Extract the (x, y) coordinate from the center of the cell holding the provided text.  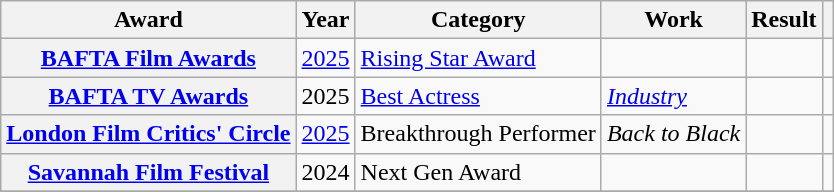
Award (148, 20)
Savannah Film Festival (148, 172)
Work (673, 20)
Next Gen Award (478, 172)
BAFTA TV Awards (148, 96)
Back to Black (673, 134)
2024 (326, 172)
Category (478, 20)
Year (326, 20)
Result (784, 20)
Breakthrough Performer (478, 134)
BAFTA Film Awards (148, 58)
Best Actress (478, 96)
London Film Critics' Circle (148, 134)
Industry (673, 96)
Rising Star Award (478, 58)
